Return the [x, y] coordinate for the center point of the cell that contains the specified text.  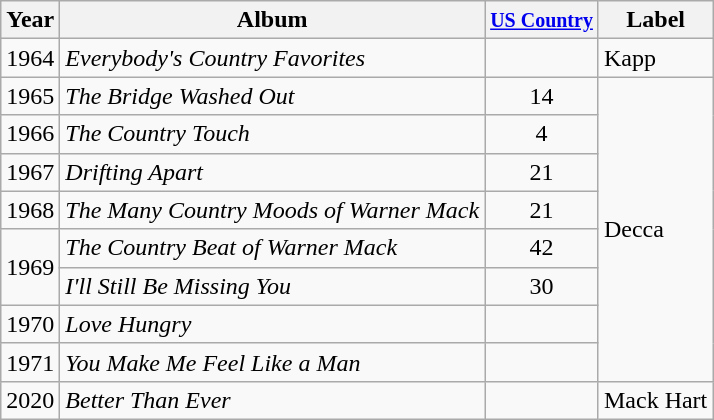
1964 [30, 58]
42 [542, 248]
1967 [30, 172]
Everybody's Country Favorites [272, 58]
Drifting Apart [272, 172]
Album [272, 20]
You Make Me Feel Like a Man [272, 362]
The Country Beat of Warner Mack [272, 248]
1969 [30, 267]
14 [542, 96]
The Country Touch [272, 134]
1966 [30, 134]
The Bridge Washed Out [272, 96]
1971 [30, 362]
2020 [30, 400]
Decca [655, 229]
1970 [30, 324]
1968 [30, 210]
US Country [542, 20]
Better Than Ever [272, 400]
30 [542, 286]
I'll Still Be Missing You [272, 286]
Label [655, 20]
1965 [30, 96]
Mack Hart [655, 400]
The Many Country Moods of Warner Mack [272, 210]
Love Hungry [272, 324]
Year [30, 20]
4 [542, 134]
Kapp [655, 58]
